Pinpoint the cell where the given text exists, returning its (x, y) midpoint coordinate. 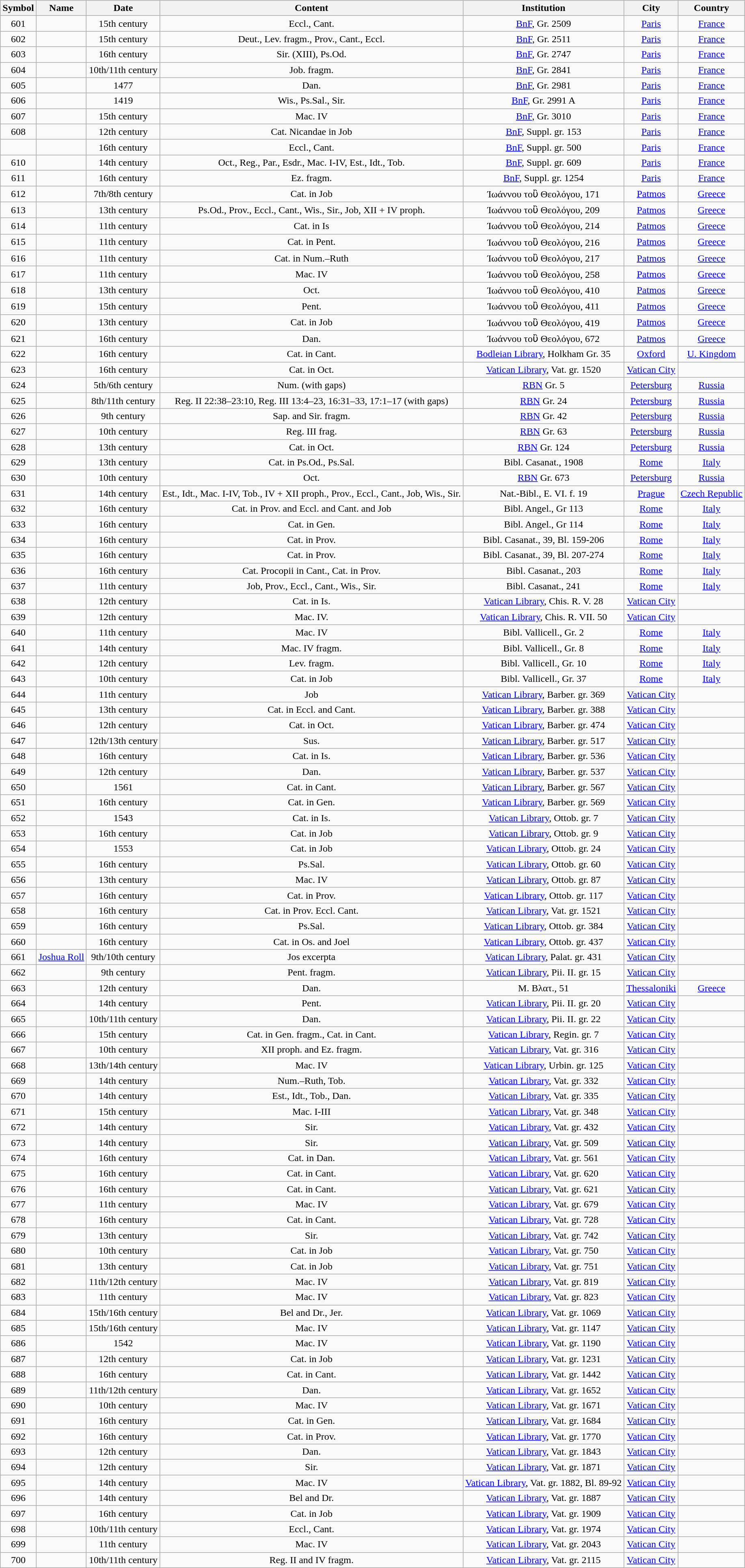
1542 (123, 1343)
654 (18, 849)
Bel and Dr., Jer. (312, 1313)
Job (312, 694)
Cat. in Os. and Joel (312, 942)
673 (18, 1142)
616 (18, 258)
614 (18, 226)
8th/11th century (123, 400)
Vatican Library, Barber. gr. 569 (544, 802)
BnF, Gr. 2841 (544, 70)
625 (18, 400)
632 (18, 509)
Joshua Roll (61, 957)
Vatican Library, Vat. gr. 679 (544, 1205)
Content (312, 8)
Vatican Library, Vat. gr. 750 (544, 1251)
613 (18, 210)
Vatican Library, Vat. gr. 2043 (544, 1544)
Wis., Ps.Sal., Sir. (312, 101)
Num.–Ruth, Tob. (312, 1081)
696 (18, 1498)
Cat. in Ps.Od., Ps.Sal. (312, 463)
RBN Gr. 124 (544, 447)
Vatican Library, Pii. II. gr. 15 (544, 973)
Vatican Library, Ottob. gr. 384 (544, 926)
Ps.Od., Prov., Eccl., Cant., Wis., Sir., Job, XII + IV proph. (312, 210)
Vatican Library, Vat. gr. 1069 (544, 1313)
7th/8th century (123, 194)
Country (712, 8)
Mac. IV. (312, 617)
Cat. in Eccl. and Cant. (312, 710)
Name (61, 8)
BnF, Suppl. gr. 1254 (544, 178)
Bibl. Casanat., 39, Bl. 207-274 (544, 555)
Vatican Library, Vat. gr. 742 (544, 1235)
Vatican Library, Vat. gr. 561 (544, 1158)
Vatican Library, Vat. gr. 819 (544, 1282)
Vatican Library, Vat. gr. 1231 (544, 1359)
13th/14th century (123, 1065)
5th/6th century (123, 385)
630 (18, 478)
12th/13th century (123, 741)
606 (18, 101)
695 (18, 1483)
648 (18, 756)
Cat. Procopii in Cant., Cat. in Prov. (312, 571)
Ίωάννου τοὒ Θεολόγου, 410 (544, 290)
U. Kingdom (712, 354)
662 (18, 973)
Cat. in Prov. and Eccl. and Cant. and Job (312, 509)
698 (18, 1529)
639 (18, 617)
644 (18, 694)
660 (18, 942)
Sus. (312, 741)
618 (18, 290)
651 (18, 802)
694 (18, 1467)
Vatican Library, Ottob. gr. 87 (544, 880)
Reg. II 22:38–23:10, Reg. III 13:4–23, 16:31–33, 17:1–17 (with gaps) (312, 400)
Vatican Library, Vat. gr. 1147 (544, 1328)
Vatican Library, Barber. gr. 388 (544, 710)
Vatican Library, Ottob. gr. 60 (544, 864)
RBN Gr. 5 (544, 385)
665 (18, 1019)
Cat. Nicandae in Job (312, 132)
689 (18, 1390)
681 (18, 1266)
670 (18, 1096)
658 (18, 911)
675 (18, 1173)
Vatican Library, Vat. gr. 332 (544, 1081)
679 (18, 1235)
652 (18, 818)
617 (18, 274)
661 (18, 957)
Bibl. Angel., Gr 114 (544, 524)
Vatican Library, Barber. gr. 537 (544, 772)
Ίωάννου τοὒ Θεολόγου, 672 (544, 339)
Jos excerpta (312, 957)
Prague (651, 493)
687 (18, 1359)
Vatican Library, Vat. gr. 1770 (544, 1436)
1553 (123, 849)
672 (18, 1127)
1477 (123, 85)
650 (18, 787)
669 (18, 1081)
647 (18, 741)
626 (18, 416)
668 (18, 1065)
Vatican Library, Vat. gr. 1684 (544, 1421)
682 (18, 1282)
699 (18, 1544)
RBN Gr. 673 (544, 478)
Vatican Library, Vat. gr. 509 (544, 1142)
700 (18, 1560)
657 (18, 895)
Institution (544, 8)
Sir. (XIII), Ps.Od. (312, 54)
Bibl. Vallicell., Gr. 8 (544, 648)
Mac. I-III (312, 1112)
Vatican Library, Vat. gr. 432 (544, 1127)
692 (18, 1436)
Vatican Library, Ottob. gr. 117 (544, 895)
Job, Prov., Eccl., Cant., Wis., Sir. (312, 586)
Cat. in Num.–Ruth (312, 258)
Cat. in Prov. Eccl. Cant. (312, 911)
635 (18, 555)
Cat. in Pent. (312, 242)
623 (18, 370)
642 (18, 663)
Ίωάννου τοὒ Θεολόγου, 258 (544, 274)
BnF, Gr. 2747 (544, 54)
676 (18, 1189)
604 (18, 70)
Czech Republic (712, 493)
Ίωάννου τοὒ Θεολόγου, 214 (544, 226)
653 (18, 833)
677 (18, 1205)
Vatican Library, Ottob. gr. 9 (544, 833)
638 (18, 601)
Bibl. Angel., Gr 113 (544, 509)
Lev. fragm. (312, 663)
Mac. IV fragm. (312, 648)
627 (18, 431)
Vatican Library, Vat. gr. 335 (544, 1096)
671 (18, 1112)
649 (18, 772)
680 (18, 1251)
645 (18, 710)
Reg. II and IV fragm. (312, 1560)
BnF, Suppl. gr. 500 (544, 147)
BnF, Gr. 2991 A (544, 101)
688 (18, 1374)
693 (18, 1452)
Vatican Library, Ottob. gr. 7 (544, 818)
Symbol (18, 8)
Vatican Library, Pii. II. gr. 22 (544, 1019)
Est., Idt., Mac. I-IV, Tob., IV + XII proph., Prov., Eccl., Cant., Job, Wis., Sir. (312, 493)
691 (18, 1421)
Bibl. Casanat., 1908 (544, 463)
641 (18, 648)
City (651, 8)
Date (123, 8)
Vatican Library, Regin. gr. 7 (544, 1034)
Bibl. Casanat., 241 (544, 586)
684 (18, 1313)
Vatican Library, Vat. gr. 621 (544, 1189)
615 (18, 242)
619 (18, 306)
Bibl. Vallicell., Gr. 37 (544, 679)
646 (18, 725)
Vatican Library, Palat. gr. 431 (544, 957)
Bel and Dr. (312, 1498)
Vatican Library, Vat. gr. 1671 (544, 1405)
Bibl. Casanat., 203 (544, 571)
Vatican Library, Vat. gr. 1882, Bl. 89-92 (544, 1483)
602 (18, 39)
Ίωάννου τοὒ Θεολόγου, 419 (544, 322)
RBN Gr. 42 (544, 416)
Ίωάννου τοὒ Θεολόγου, 411 (544, 306)
Vatican Library, Vat. gr. 1887 (544, 1498)
BnF, Gr. 2511 (544, 39)
Nat.-Bibl., E. VI. f. 19 (544, 493)
601 (18, 24)
Cat. in Gen. fragm., Cat. in Cant. (312, 1034)
Vatican Library, Chis. R. V. 28 (544, 601)
RBN Gr. 24 (544, 400)
BnF, Gr. 3010 (544, 116)
611 (18, 178)
Vatican Library, Barber. gr. 517 (544, 741)
663 (18, 988)
690 (18, 1405)
Cat. in Dan. (312, 1158)
Bibl. Vallicell., Gr. 10 (544, 663)
633 (18, 524)
640 (18, 632)
Vatican Library, Barber. gr. 474 (544, 725)
XII proph. and Ez. fragm. (312, 1050)
1543 (123, 818)
Vatican Library, Vat. gr. 751 (544, 1266)
Vatican Library, Vat. gr. 1521 (544, 911)
636 (18, 571)
Vatican Library, Barber. gr. 567 (544, 787)
Thessaloniki (651, 988)
BnF, Gr. 2509 (544, 24)
607 (18, 116)
Job. fragm. (312, 70)
683 (18, 1297)
Pent. fragm. (312, 973)
Vatican Library, Ottob. gr. 24 (544, 849)
Vatican Library, Vat. gr. 1843 (544, 1452)
637 (18, 586)
BnF, Suppl. gr. 153 (544, 132)
Vatican Library, Vat. gr. 823 (544, 1297)
631 (18, 493)
629 (18, 463)
624 (18, 385)
Sap. and Sir. fragm. (312, 416)
Vatican Library, Barber. gr. 536 (544, 756)
678 (18, 1220)
655 (18, 864)
659 (18, 926)
Vatican Library, Vat. gr. 1442 (544, 1374)
Vatican Library, Vat. gr. 1974 (544, 1529)
685 (18, 1328)
Vatican Library, Vat. gr. 728 (544, 1220)
Vatican Library, Vat. gr. 620 (544, 1173)
Vatican Library, Vat. gr. 1871 (544, 1467)
Μ. Βλατ., 51 (544, 988)
Vatican Library, Vat. gr. 1909 (544, 1514)
9th/10th century (123, 957)
608 (18, 132)
686 (18, 1343)
Bodleian Library, Holkham Gr. 35 (544, 354)
628 (18, 447)
621 (18, 339)
612 (18, 194)
610 (18, 162)
Vatican Library, Urbin. gr. 125 (544, 1065)
1419 (123, 101)
Ίωάννου τοὒ Θεολόγου, 209 (544, 210)
643 (18, 679)
Ίωάννου τοὒ Θεολόγου, 216 (544, 242)
BnF, Suppl. gr. 609 (544, 162)
Num. (with gaps) (312, 385)
656 (18, 880)
Ίωάννου τοὒ Θεολόγου, 217 (544, 258)
605 (18, 85)
697 (18, 1514)
Vatican Library, Vat. gr. 1190 (544, 1343)
666 (18, 1034)
Vatican Library, Chis. R. VII. 50 (544, 617)
Vatican Library, Ottob. gr. 437 (544, 942)
Ίωάννου τοὒ Θεολόγου, 171 (544, 194)
1561 (123, 787)
Oxford (651, 354)
Ez. fragm. (312, 178)
622 (18, 354)
620 (18, 322)
Vatican Library, Vat. gr. 316 (544, 1050)
Vatican Library, Vat. gr. 348 (544, 1112)
Vatican Library, Pii. II. gr. 20 (544, 1004)
Oct., Reg., Par., Esdr., Mac. I-IV, Est., Idt., Tob. (312, 162)
Reg. III frag. (312, 431)
674 (18, 1158)
667 (18, 1050)
Est., Idt., Tob., Dan. (312, 1096)
Vatican Library, Barber. gr. 369 (544, 694)
634 (18, 540)
Bibl. Casanat., 39, Bl. 159-206 (544, 540)
Vatican Library, Vat. gr. 1652 (544, 1390)
Bibl. Vallicell., Gr. 2 (544, 632)
Cat. in Is (312, 226)
603 (18, 54)
Deut., Lev. fragm., Prov., Cant., Eccl. (312, 39)
664 (18, 1004)
BnF, Gr. 2981 (544, 85)
Vatican Library, Vat. gr. 1520 (544, 370)
RBN Gr. 63 (544, 431)
Vatican Library, Vat. gr. 2115 (544, 1560)
